Return the [x, y] coordinate for the center point of the cell that contains the specified text.  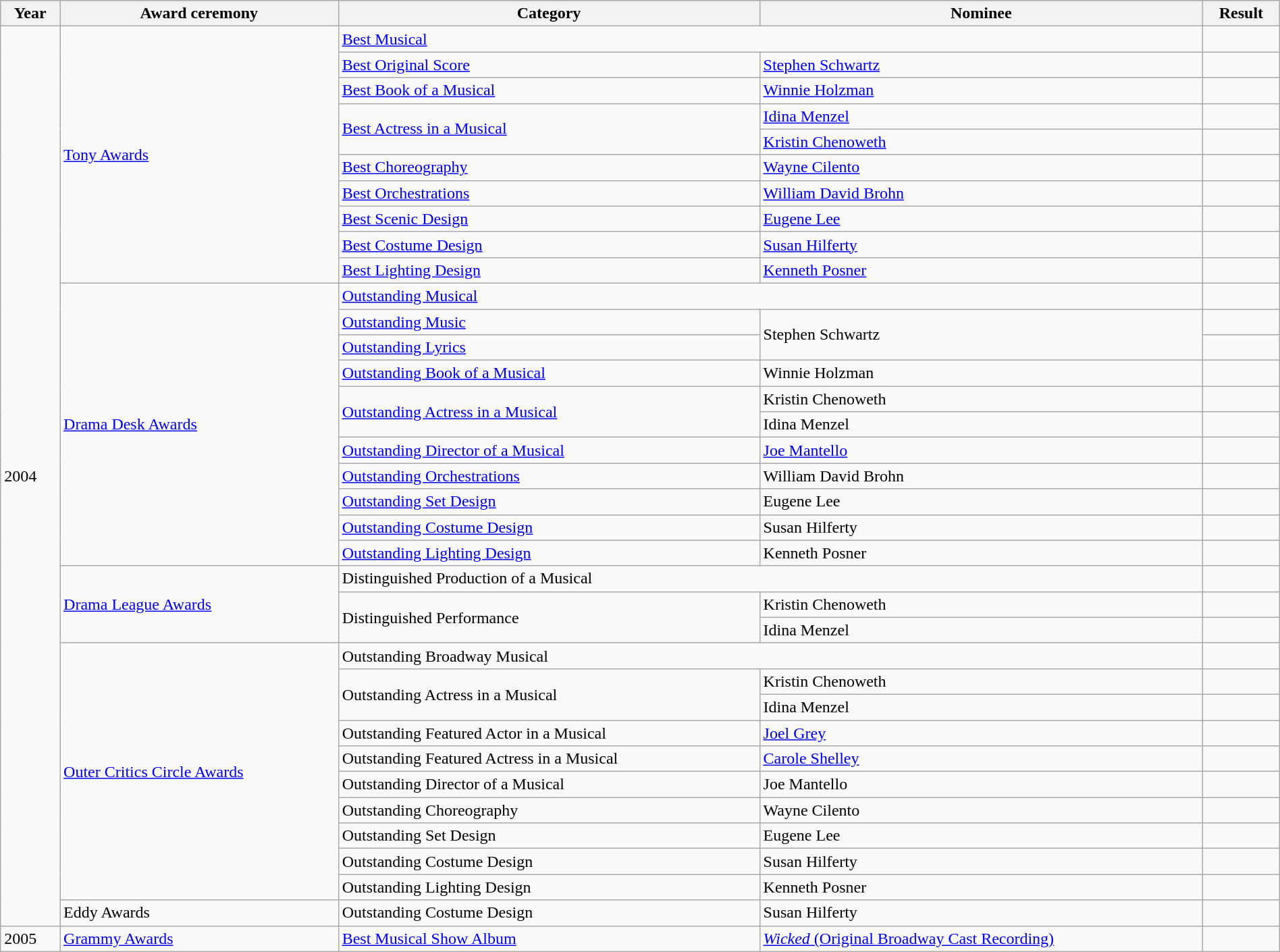
Joel Grey [982, 733]
Best Musical [771, 39]
Eddy Awards [200, 913]
Category [549, 14]
Best Lighting Design [549, 270]
Best Musical Show Album [549, 938]
Distinguished Production of a Musical [771, 579]
Outer Critics Circle Awards [200, 771]
Outstanding Broadway Musical [771, 656]
Best Choreography [549, 167]
Outstanding Featured Actress in a Musical [549, 759]
Best Original Score [549, 65]
Outstanding Music [549, 322]
Grammy Awards [200, 938]
Nominee [982, 14]
Best Costume Design [549, 244]
Outstanding Featured Actor in a Musical [549, 733]
Carole Shelley [982, 759]
Drama League Awards [200, 604]
Best Orchestrations [549, 193]
Tony Awards [200, 155]
Result [1242, 14]
Outstanding Musical [771, 296]
Outstanding Book of a Musical [549, 373]
Best Actress in a Musical [549, 129]
Best Book of a Musical [549, 90]
2004 [30, 476]
Outstanding Lyrics [549, 348]
Outstanding Orchestrations [549, 476]
2005 [30, 938]
Wicked (Original Broadway Cast Recording) [982, 938]
Award ceremony [200, 14]
Outstanding Choreography [549, 810]
Year [30, 14]
Best Scenic Design [549, 219]
Distinguished Performance [549, 617]
Drama Desk Awards [200, 424]
